Detect which cell encompasses the target text, then output its (x, y) center coordinate. 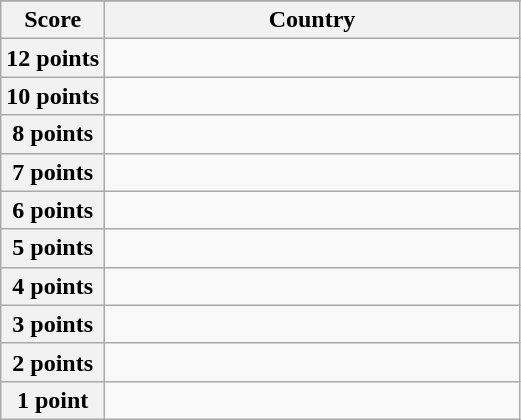
7 points (53, 172)
3 points (53, 324)
Score (53, 20)
8 points (53, 134)
6 points (53, 210)
2 points (53, 362)
1 point (53, 400)
12 points (53, 58)
Country (312, 20)
5 points (53, 248)
4 points (53, 286)
10 points (53, 96)
